Return [x, y] of the center of cell containing provided text 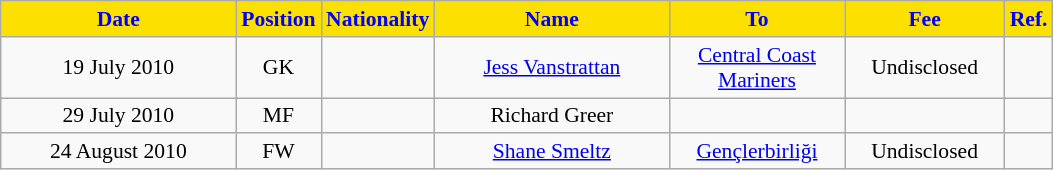
Jess Vanstrattan [552, 68]
To [756, 19]
MF [278, 116]
29 July 2010 [118, 116]
24 August 2010 [118, 152]
Name [552, 19]
19 July 2010 [118, 68]
Fee [925, 19]
Ref. [1029, 19]
Date [118, 19]
Central Coast Mariners [756, 68]
Richard Greer [552, 116]
Gençlerbirliği [756, 152]
Shane Smeltz [552, 152]
Nationality [378, 19]
GK [278, 68]
Position [278, 19]
FW [278, 152]
